Extract the (X, Y) coordinate from the center of the cell holding the provided text.  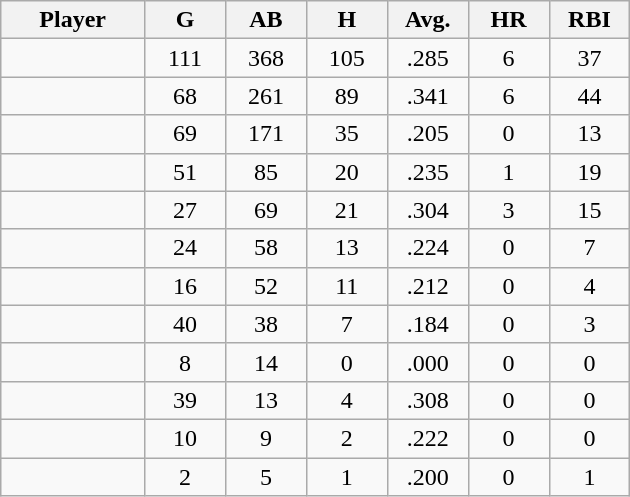
21 (346, 210)
20 (346, 172)
.224 (428, 248)
.304 (428, 210)
.222 (428, 438)
RBI (590, 20)
58 (266, 248)
111 (186, 58)
.184 (428, 324)
5 (266, 477)
Avg. (428, 20)
11 (346, 286)
368 (266, 58)
8 (186, 362)
.212 (428, 286)
.285 (428, 58)
16 (186, 286)
40 (186, 324)
9 (266, 438)
39 (186, 400)
85 (266, 172)
44 (590, 96)
AB (266, 20)
.341 (428, 96)
H (346, 20)
Player (73, 20)
14 (266, 362)
19 (590, 172)
261 (266, 96)
51 (186, 172)
38 (266, 324)
15 (590, 210)
10 (186, 438)
35 (346, 134)
27 (186, 210)
105 (346, 58)
89 (346, 96)
.205 (428, 134)
.200 (428, 477)
24 (186, 248)
G (186, 20)
.308 (428, 400)
.000 (428, 362)
52 (266, 286)
.235 (428, 172)
HR (508, 20)
171 (266, 134)
68 (186, 96)
37 (590, 58)
